Scan for the cell matching the given text and deliver its [X, Y] coordinate at center. 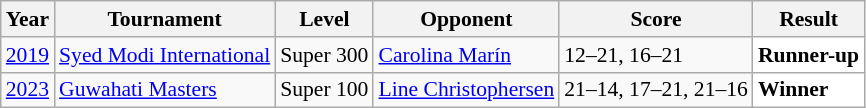
Score [656, 19]
2019 [28, 55]
12–21, 16–21 [656, 55]
Winner [808, 90]
Level [324, 19]
Super 100 [324, 90]
Tournament [164, 19]
Syed Modi International [164, 55]
Line Christophersen [466, 90]
Super 300 [324, 55]
Result [808, 19]
Year [28, 19]
Guwahati Masters [164, 90]
Carolina Marín [466, 55]
Opponent [466, 19]
Runner-up [808, 55]
21–14, 17–21, 21–16 [656, 90]
2023 [28, 90]
